Find where the given text appears and provide that cell's center as [x, y] coordinate. 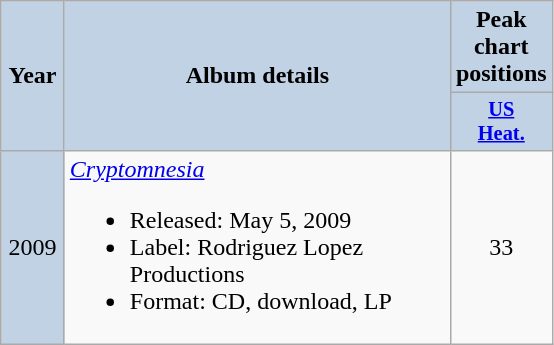
33 [501, 247]
Album details [257, 76]
USHeat. [501, 122]
Peak chart positions [501, 47]
CryptomnesiaReleased: May 5, 2009Label: Rodriguez Lopez ProductionsFormat: CD, download, LP [257, 247]
Year [33, 76]
2009 [33, 247]
